Search for the cell housing the specified text and yield its (x, y) center coordinate. 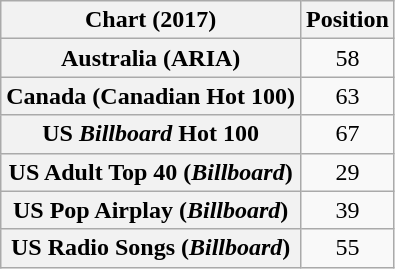
Position (348, 20)
67 (348, 134)
58 (348, 58)
US Pop Airplay (Billboard) (151, 210)
US Radio Songs (Billboard) (151, 248)
63 (348, 96)
US Adult Top 40 (Billboard) (151, 172)
Chart (2017) (151, 20)
US Billboard Hot 100 (151, 134)
55 (348, 248)
39 (348, 210)
29 (348, 172)
Canada (Canadian Hot 100) (151, 96)
Australia (ARIA) (151, 58)
